Identify which cell holds the provided text, then report its (x, y) central coordinate. 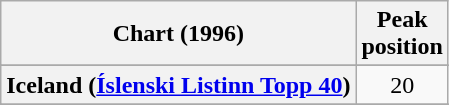
20 (402, 85)
Chart (1996) (178, 34)
Iceland (Íslenski Listinn Topp 40) (178, 85)
Peakposition (402, 34)
